Identify which cell holds the provided text, then report its [X, Y] central coordinate. 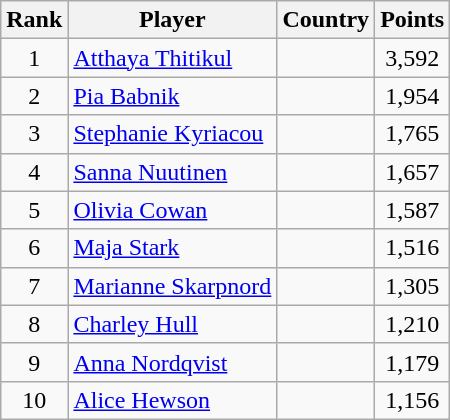
1 [34, 58]
Olivia Cowan [172, 210]
1,765 [412, 134]
3,592 [412, 58]
3 [34, 134]
Pia Babnik [172, 96]
8 [34, 324]
1,305 [412, 286]
Charley Hull [172, 324]
1,156 [412, 400]
7 [34, 286]
Points [412, 20]
Rank [34, 20]
1,587 [412, 210]
Atthaya Thitikul [172, 58]
Stephanie Kyriacou [172, 134]
Alice Hewson [172, 400]
1,210 [412, 324]
1,657 [412, 172]
4 [34, 172]
1,516 [412, 248]
Maja Stark [172, 248]
10 [34, 400]
Marianne Skarpnord [172, 286]
5 [34, 210]
6 [34, 248]
Anna Nordqvist [172, 362]
9 [34, 362]
1,179 [412, 362]
1,954 [412, 96]
Sanna Nuutinen [172, 172]
Country [326, 20]
Player [172, 20]
2 [34, 96]
